Scan for the cell matching the given text and deliver its [x, y] coordinate at center. 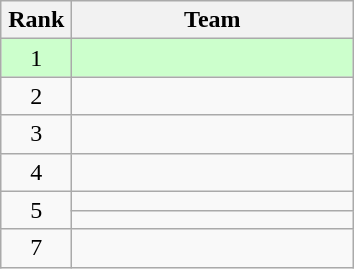
7 [36, 248]
5 [36, 210]
1 [36, 58]
Rank [36, 20]
Team [212, 20]
2 [36, 96]
4 [36, 172]
3 [36, 134]
